From the cell containing the given text, extract its center point as (X, Y) coordinate. 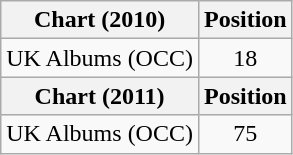
18 (245, 58)
Chart (2011) (100, 96)
Chart (2010) (100, 20)
75 (245, 134)
